Identify which cell holds the provided text, then report its [X, Y] central coordinate. 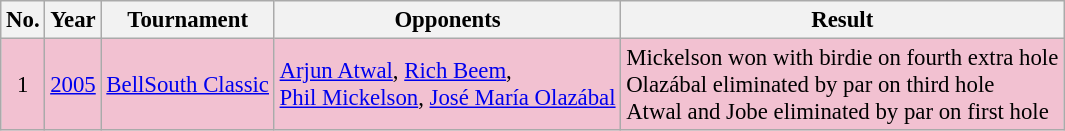
Tournament [188, 20]
1 [23, 85]
Arjun Atwal, Rich Beem, Phil Mickelson, José María Olazábal [448, 85]
Year [73, 20]
Opponents [448, 20]
Mickelson won with birdie on fourth extra holeOlazábal eliminated by par on third holeAtwal and Jobe eliminated by par on first hole [842, 85]
2005 [73, 85]
BellSouth Classic [188, 85]
No. [23, 20]
Result [842, 20]
